Return the [X, Y] coordinate for the center point of the cell that contains the specified text.  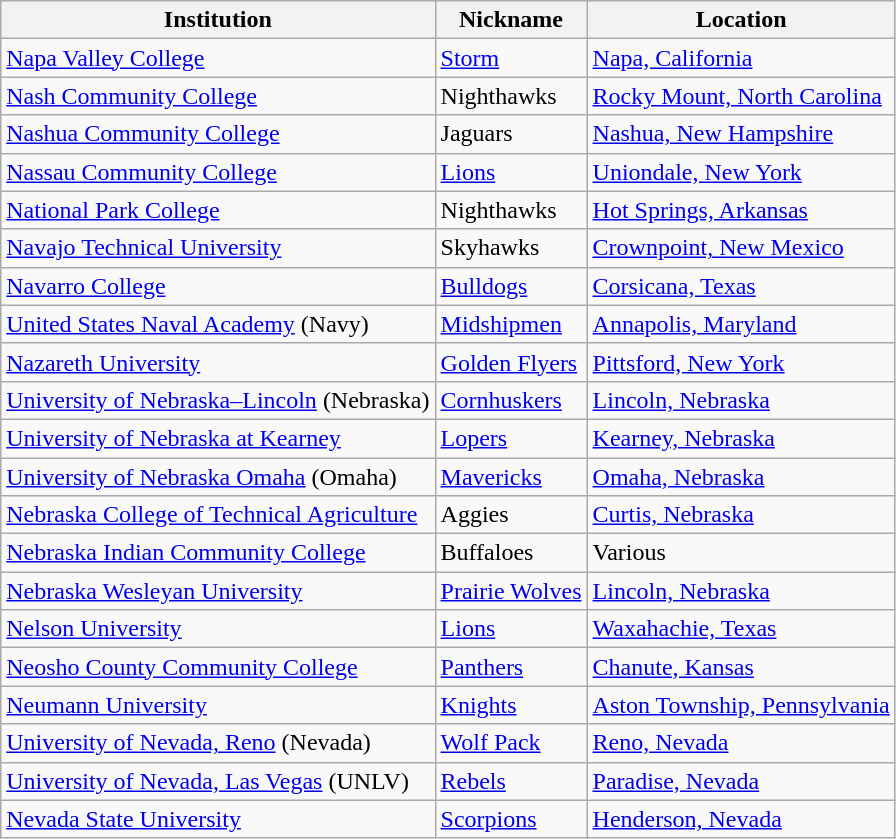
Scorpions [511, 819]
United States Naval Academy (Navy) [218, 324]
Aggies [511, 515]
Neosho County Community College [218, 667]
National Park College [218, 210]
Bulldogs [511, 286]
Henderson, Nevada [741, 819]
Uniondale, New York [741, 172]
Midshipmen [511, 324]
Reno, Nevada [741, 743]
Nickname [511, 20]
Various [741, 553]
Lopers [511, 438]
Aston Township, Pennsylvania [741, 705]
Pittsford, New York [741, 362]
Paradise, Nevada [741, 781]
Nebraska Indian Community College [218, 553]
Waxahachie, Texas [741, 629]
Nassau Community College [218, 172]
Prairie Wolves [511, 591]
Nevada State University [218, 819]
Navarro College [218, 286]
University of Nevada, Las Vegas (UNLV) [218, 781]
University of Nebraska Omaha (Omaha) [218, 477]
Kearney, Nebraska [741, 438]
Buffaloes [511, 553]
Napa, California [741, 58]
Curtis, Nebraska [741, 515]
Nashua, New Hampshire [741, 134]
University of Nebraska at Kearney [218, 438]
Nashua Community College [218, 134]
University of Nebraska–Lincoln (Nebraska) [218, 400]
Nebraska Wesleyan University [218, 591]
Annapolis, Maryland [741, 324]
Nazareth University [218, 362]
Mavericks [511, 477]
Golden Flyers [511, 362]
Rebels [511, 781]
Cornhuskers [511, 400]
Napa Valley College [218, 58]
Nelson University [218, 629]
Panthers [511, 667]
Navajo Technical University [218, 248]
Rocky Mount, North Carolina [741, 96]
Chanute, Kansas [741, 667]
Knights [511, 705]
University of Nevada, Reno (Nevada) [218, 743]
Omaha, Nebraska [741, 477]
Wolf Pack [511, 743]
Location [741, 20]
Nash Community College [218, 96]
Institution [218, 20]
Skyhawks [511, 248]
Nebraska College of Technical Agriculture [218, 515]
Jaguars [511, 134]
Corsicana, Texas [741, 286]
Neumann University [218, 705]
Crownpoint, New Mexico [741, 248]
Hot Springs, Arkansas [741, 210]
Storm [511, 58]
